Determine the (x, y) coordinate at the center of the cell enclosing the given text.  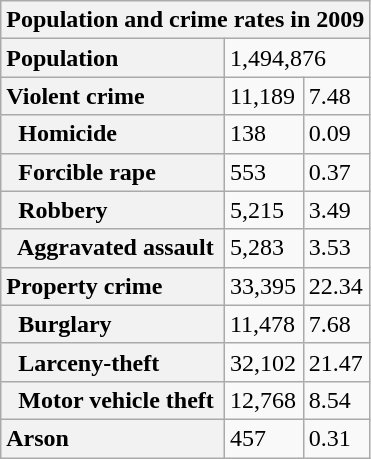
7.68 (336, 324)
11,478 (264, 324)
Motor vehicle theft (113, 400)
3.49 (336, 210)
5,283 (264, 248)
8.54 (336, 400)
Property crime (113, 286)
Homicide (113, 134)
12,768 (264, 400)
Population (113, 58)
Burglary (113, 324)
0.31 (336, 438)
3.53 (336, 248)
5,215 (264, 210)
22.34 (336, 286)
0.37 (336, 172)
Arson (113, 438)
Violent crime (113, 96)
33,395 (264, 286)
Population and crime rates in 2009 (186, 20)
21.47 (336, 362)
457 (264, 438)
Aggravated assault (113, 248)
0.09 (336, 134)
138 (264, 134)
Robbery (113, 210)
1,494,876 (296, 58)
Forcible rape (113, 172)
32,102 (264, 362)
Larceny-theft (113, 362)
553 (264, 172)
7.48 (336, 96)
11,189 (264, 96)
